Output the [X, Y] coordinate of the center of the cell containing the given text.  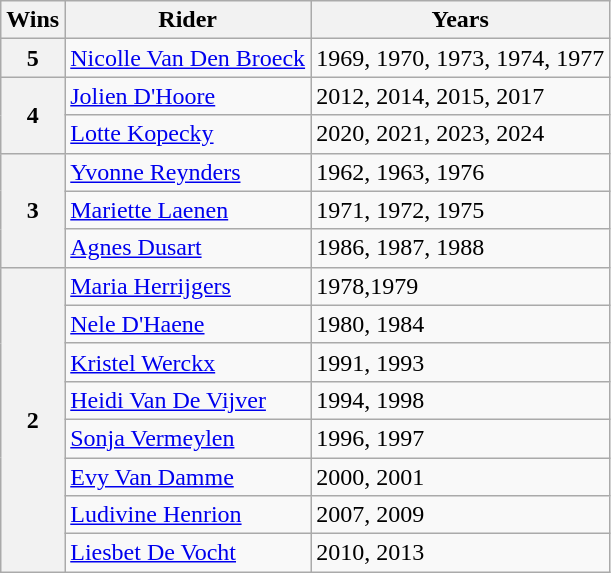
1978,1979 [460, 286]
2000, 2001 [460, 477]
Lotte Kopecky [188, 134]
Wins [33, 20]
Maria Herrijgers [188, 286]
Kristel Werckx [188, 362]
5 [33, 58]
1969, 1970, 1973, 1974, 1977 [460, 58]
2010, 2013 [460, 553]
Nele D'Haene [188, 324]
3 [33, 210]
2012, 2014, 2015, 2017 [460, 96]
Agnes Dusart [188, 248]
1996, 1997 [460, 438]
Ludivine Henrion [188, 515]
1962, 1963, 1976 [460, 172]
Mariette Laenen [188, 210]
Heidi Van De Vijver [188, 400]
2 [33, 419]
Nicolle Van Den Broeck [188, 58]
Liesbet De Vocht [188, 553]
4 [33, 115]
Rider [188, 20]
1986, 1987, 1988 [460, 248]
1980, 1984 [460, 324]
Sonja Vermeylen [188, 438]
1991, 1993 [460, 362]
Jolien D'Hoore [188, 96]
1994, 1998 [460, 400]
2020, 2021, 2023, 2024 [460, 134]
Years [460, 20]
2007, 2009 [460, 515]
Yvonne Reynders [188, 172]
1971, 1972, 1975 [460, 210]
Evy Van Damme [188, 477]
